Capture the cell that displays the provided text and extract its [x, y] central coordinate. 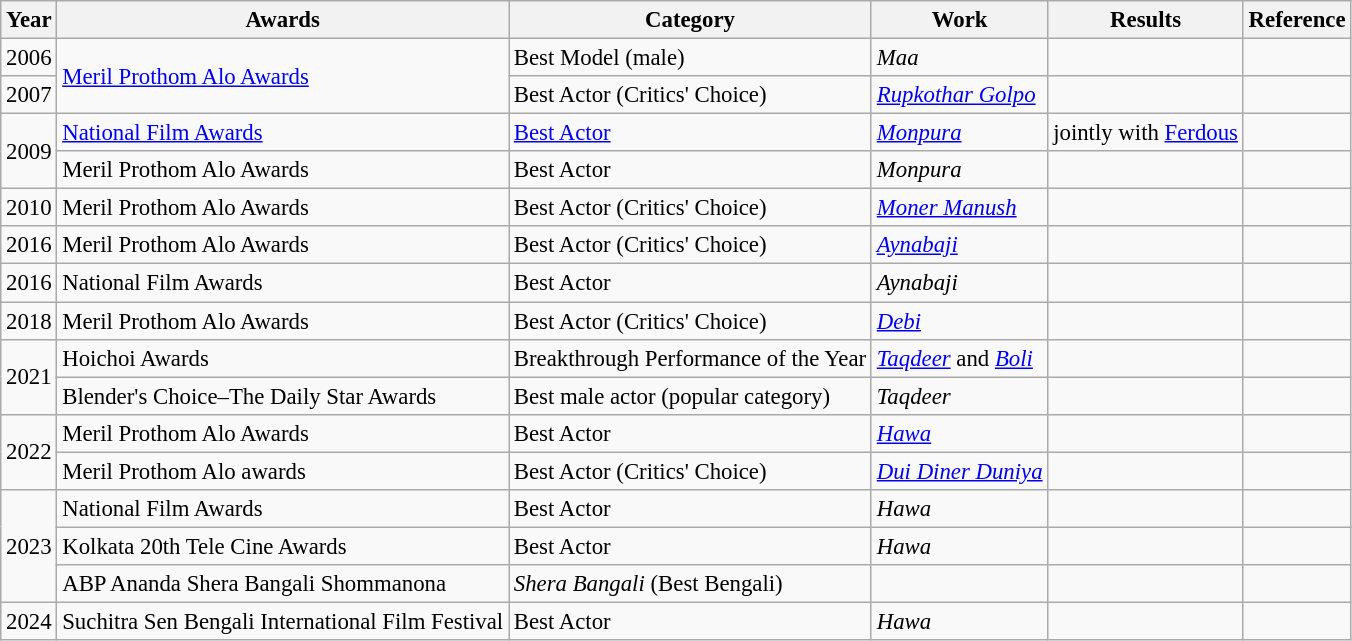
Suchitra Sen Bengali International Film Festival [283, 621]
Blender's Choice–The Daily Star Awards [283, 396]
Hoichoi Awards [283, 358]
Debi [959, 321]
2006 [29, 58]
ABP Ananda Shera Bangali Shommanona [283, 584]
Awards [283, 20]
Taqdeer and Boli [959, 358]
Dui Diner Duniya [959, 471]
Results [1146, 20]
2009 [29, 152]
Meril Prothom Alo awards [283, 471]
Taqdeer [959, 396]
Breakthrough Performance of the Year [690, 358]
2024 [29, 621]
Best Model (male) [690, 58]
2023 [29, 546]
Best male actor (popular category) [690, 396]
2018 [29, 321]
Category [690, 20]
Shera Bangali (Best Bengali) [690, 584]
2022 [29, 452]
Moner Manush [959, 208]
2021 [29, 376]
Year [29, 20]
Reference [1297, 20]
Rupkothar Golpo [959, 95]
Kolkata 20th Tele Cine Awards [283, 546]
2010 [29, 208]
jointly with Ferdous [1146, 133]
Maa [959, 58]
Work [959, 20]
2007 [29, 95]
